Pinpoint the cell where the given text exists, returning its (x, y) midpoint coordinate. 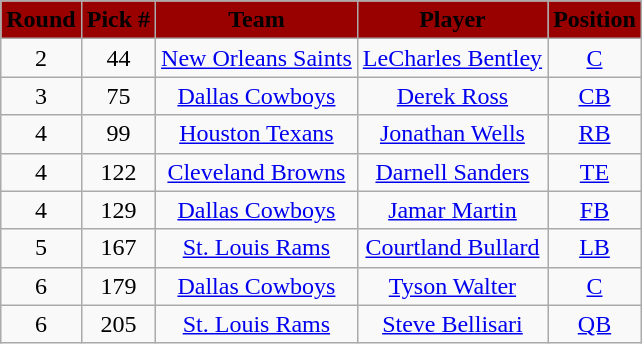
75 (118, 96)
99 (118, 134)
FB (595, 210)
Position (595, 20)
44 (118, 58)
5 (41, 248)
Cleveland Browns (257, 172)
LeCharles Bentley (452, 58)
179 (118, 286)
LB (595, 248)
Round (41, 20)
Jonathan Wells (452, 134)
122 (118, 172)
Steve Bellisari (452, 324)
Darnell Sanders (452, 172)
CB (595, 96)
Courtland Bullard (452, 248)
Tyson Walter (452, 286)
RB (595, 134)
129 (118, 210)
205 (118, 324)
QB (595, 324)
Pick # (118, 20)
Jamar Martin (452, 210)
New Orleans Saints (257, 58)
Houston Texans (257, 134)
Team (257, 20)
167 (118, 248)
Player (452, 20)
2 (41, 58)
Derek Ross (452, 96)
TE (595, 172)
3 (41, 96)
